Return [X, Y] of the center of cell containing provided text 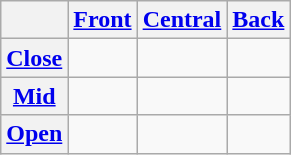
Open [34, 134]
Front [102, 20]
Central [182, 20]
Back [258, 20]
Mid [34, 96]
Close [34, 58]
